Return the [X, Y] coordinate for the center point of the cell that contains the specified text.  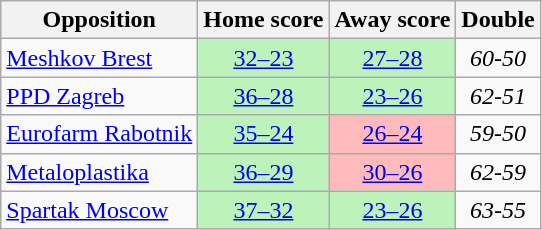
62-51 [498, 96]
Double [498, 20]
Home score [264, 20]
Spartak Moscow [100, 210]
Eurofarm Rabotnik [100, 134]
35–24 [264, 134]
37–32 [264, 210]
30–26 [392, 172]
Away score [392, 20]
Opposition [100, 20]
60-50 [498, 58]
62-59 [498, 172]
26–24 [392, 134]
Metaloplastika [100, 172]
Meshkov Brest [100, 58]
PPD Zagreb [100, 96]
36–28 [264, 96]
59-50 [498, 134]
63-55 [498, 210]
27–28 [392, 58]
32–23 [264, 58]
36–29 [264, 172]
